Detect which cell encompasses the target text, then output its [x, y] center coordinate. 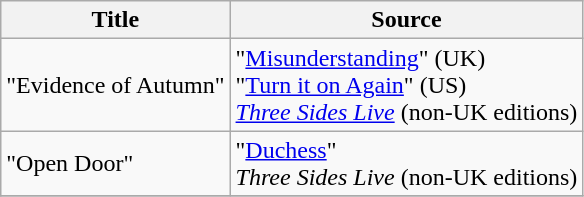
Title [116, 20]
"Duchess" Three Sides Live (non-UK editions) [406, 164]
"Misunderstanding" (UK) "Turn it on Again" (US) Three Sides Live (non-UK editions) [406, 85]
"Open Door" [116, 164]
Source [406, 20]
"Evidence of Autumn" [116, 85]
